Output the (X, Y) coordinate of the center of the cell containing the given text.  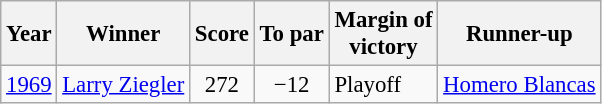
Winner (124, 34)
Year (29, 34)
Runner-up (520, 34)
Score (222, 34)
−12 (292, 85)
Homero Blancas (520, 85)
Playoff (384, 85)
1969 (29, 85)
Margin ofvictory (384, 34)
Larry Ziegler (124, 85)
To par (292, 34)
272 (222, 85)
